Find where the given text appears and provide that cell's center as (X, Y) coordinate. 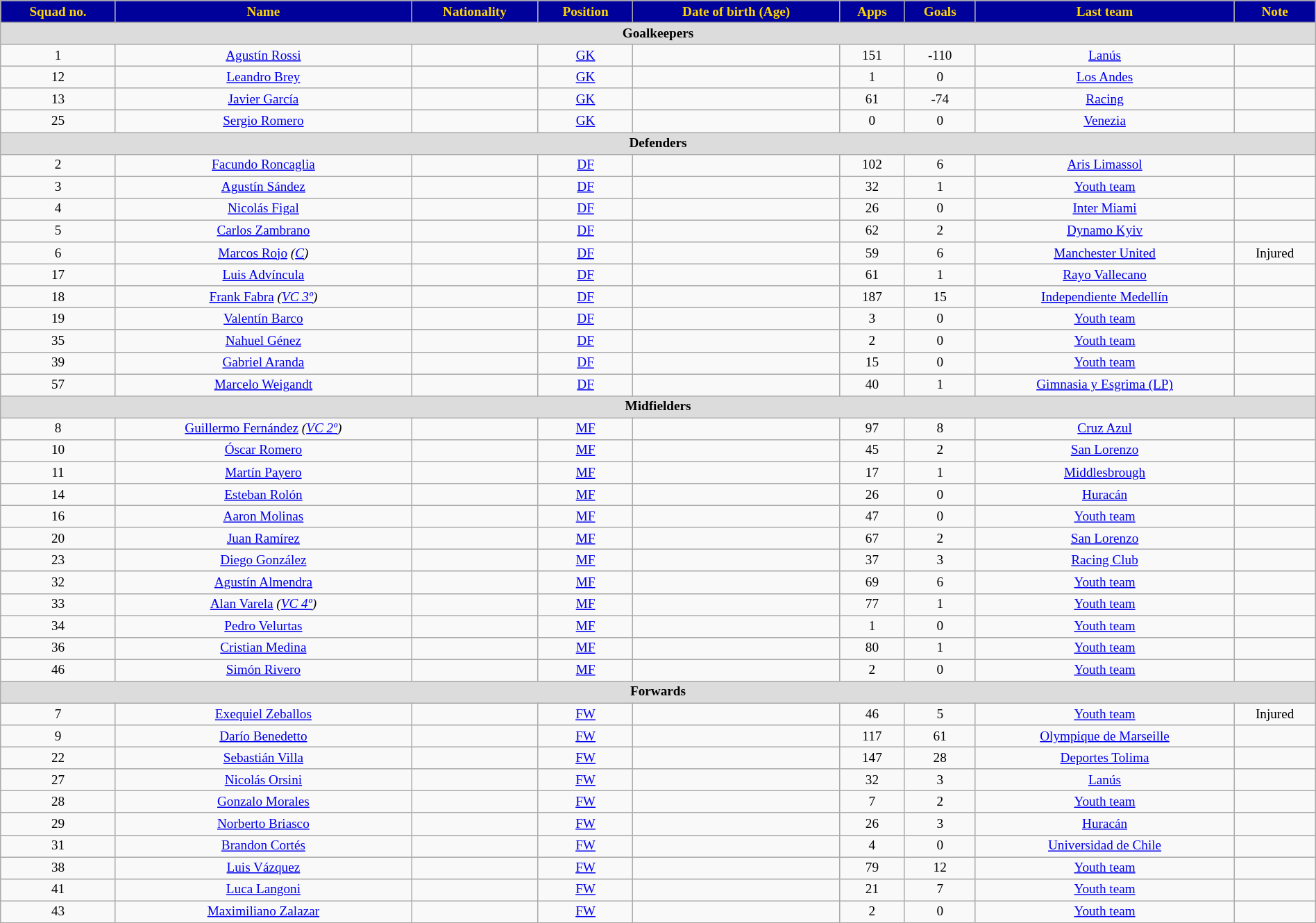
Goalkeepers (658, 33)
18 (58, 297)
147 (872, 758)
25 (58, 121)
117 (872, 736)
Date of birth (Age) (736, 12)
41 (58, 890)
Racing (1105, 99)
Agustín Rossi (263, 56)
45 (872, 450)
Valentín Barco (263, 319)
187 (872, 297)
Cristian Medina (263, 648)
Gabriel Aranda (263, 363)
Manchester United (1105, 253)
13 (58, 99)
Leandro Brey (263, 77)
Esteban Rolón (263, 495)
Forwards (658, 692)
80 (872, 648)
-110 (940, 56)
Maximiliano Zalazar (263, 912)
79 (872, 868)
Brandon Cortés (263, 846)
22 (58, 758)
43 (58, 912)
Martín Payero (263, 473)
Juan Ramírez (263, 539)
Carlos Zambrano (263, 231)
Dynamo Kyiv (1105, 231)
Frank Fabra (VC 3º) (263, 297)
Racing Club (1105, 561)
Gonzalo Morales (263, 802)
102 (872, 165)
11 (58, 473)
69 (872, 582)
33 (58, 604)
Name (263, 12)
Facundo Roncaglia (263, 165)
97 (872, 429)
Position (585, 12)
Goals (940, 12)
Norberto Briasco (263, 824)
Pedro Velurtas (263, 626)
Guillermo Fernández (VC 2º) (263, 429)
40 (872, 384)
Middlesbrough (1105, 473)
Aaron Molinas (263, 516)
Simón Rivero (263, 670)
20 (58, 539)
151 (872, 56)
Luis Vázquez (263, 868)
Los Andes (1105, 77)
77 (872, 604)
Defenders (658, 143)
Gimnasia y Esgrima (LP) (1105, 384)
35 (58, 341)
27 (58, 780)
Luis Advíncula (263, 275)
Nahuel Génez (263, 341)
37 (872, 561)
57 (58, 384)
Deportes Tolima (1105, 758)
Note (1274, 12)
67 (872, 539)
Nationality (475, 12)
Nicolás Figal (263, 209)
Universidad de Chile (1105, 846)
Last team (1105, 12)
Sebastián Villa (263, 758)
16 (58, 516)
Venezia (1105, 121)
47 (872, 516)
36 (58, 648)
9 (58, 736)
Cruz Azul (1105, 429)
Agustín Sández (263, 187)
Óscar Romero (263, 450)
Marcos Rojo (C) (263, 253)
Midfielders (658, 407)
Sergio Romero (263, 121)
38 (58, 868)
Rayo Vallecano (1105, 275)
Olympique de Marseille (1105, 736)
Aris Limassol (1105, 165)
Agustín Almendra (263, 582)
19 (58, 319)
-74 (940, 99)
59 (872, 253)
31 (58, 846)
Independiente Medellín (1105, 297)
Alan Varela (VC 4º) (263, 604)
Luca Langoni (263, 890)
Inter Miami (1105, 209)
Darío Benedetto (263, 736)
34 (58, 626)
14 (58, 495)
Exequiel Zeballos (263, 714)
Nicolás Orsini (263, 780)
Diego González (263, 561)
Squad no. (58, 12)
Marcelo Weigandt (263, 384)
Javier García (263, 99)
23 (58, 561)
39 (58, 363)
Apps (872, 12)
29 (58, 824)
62 (872, 231)
21 (872, 890)
10 (58, 450)
